Output the [x, y] coordinate of the center of the cell containing the given text.  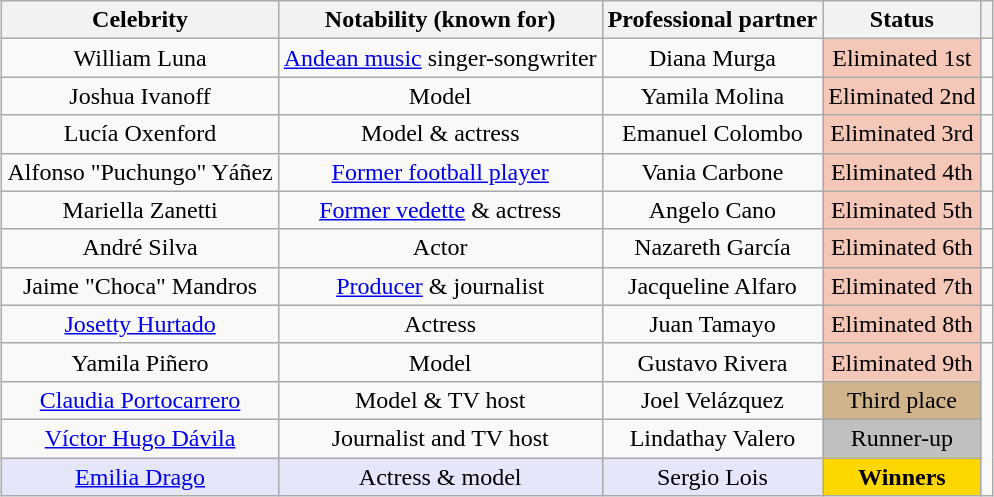
Third place [902, 400]
Actress & model [440, 477]
Eliminated 3rd [902, 134]
André Silva [140, 248]
Diana Murga [712, 58]
Eliminated 8th [902, 324]
Eliminated 7th [902, 286]
Runner-up [902, 438]
Lucía Oxenford [140, 134]
Gustavo Rivera [712, 362]
Yamila Molina [712, 96]
Winners [902, 477]
Joshua Ivanoff [140, 96]
Actress [440, 324]
Víctor Hugo Dávila [140, 438]
Producer & journalist [440, 286]
Journalist and TV host [440, 438]
Eliminated 5th [902, 210]
Jacqueline Alfaro [712, 286]
Claudia Portocarrero [140, 400]
Joel Velázquez [712, 400]
Josetty Hurtado [140, 324]
Emanuel Colombo [712, 134]
Eliminated 6th [902, 248]
Professional partner [712, 20]
Sergio Lois [712, 477]
Eliminated 4th [902, 172]
Yamila Piñero [140, 362]
Juan Tamayo [712, 324]
Lindathay Valero [712, 438]
Model & TV host [440, 400]
Nazareth García [712, 248]
Eliminated 2nd [902, 96]
Former football player [440, 172]
Notability (known for) [440, 20]
Eliminated 9th [902, 362]
Actor [440, 248]
Former vedette & actress [440, 210]
Andean music singer-songwriter [440, 58]
Alfonso "Puchungo" Yáñez [140, 172]
William Luna [140, 58]
Emilia Drago [140, 477]
Eliminated 1st [902, 58]
Jaime "Choca" Mandros [140, 286]
Model & actress [440, 134]
Vania Carbone [712, 172]
Angelo Cano [712, 210]
Status [902, 20]
Celebrity [140, 20]
Mariella Zanetti [140, 210]
